Scan for the cell matching the given text and deliver its (x, y) coordinate at center. 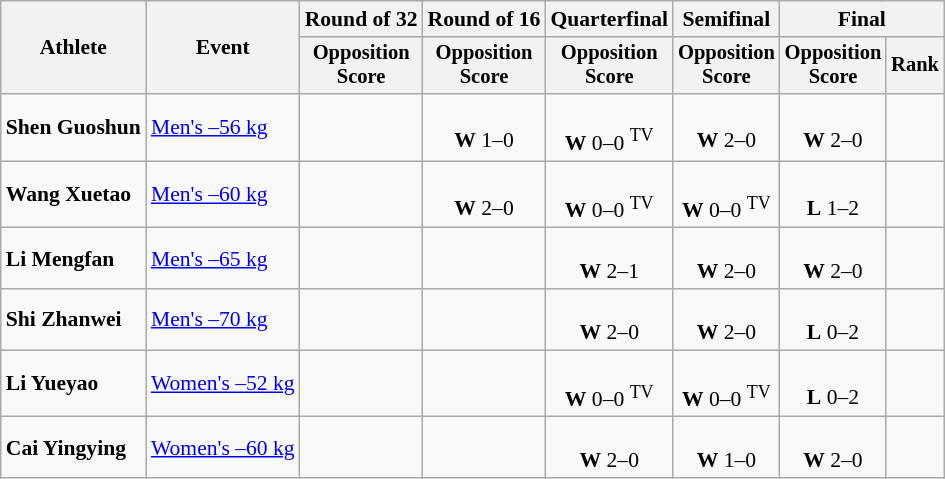
Men's –56 kg (223, 128)
L 1–2 (834, 194)
Cai Yingying (74, 448)
Round of 32 (362, 19)
Round of 16 (484, 19)
Shen Guoshun (74, 128)
Li Mengfan (74, 258)
Women's –52 kg (223, 384)
Shi Zhanwei (74, 320)
Athlete (74, 48)
Men's –70 kg (223, 320)
Wang Xuetao (74, 194)
Men's –65 kg (223, 258)
Semifinal (726, 19)
Final (862, 19)
Men's –60 kg (223, 194)
Women's –60 kg (223, 448)
Quarterfinal (609, 19)
Event (223, 48)
Li Yueyao (74, 384)
Rank (915, 66)
W 2–1 (609, 258)
